Detect which cell encompasses the target text, then output its [x, y] center coordinate. 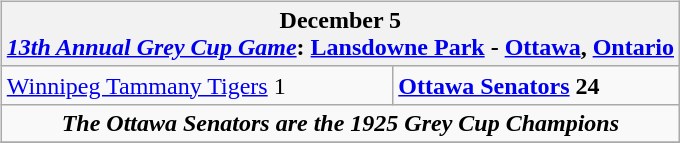
The Ottawa Senators are the 1925 Grey Cup Champions [340, 123]
December 513th Annual Grey Cup Game: Lansdowne Park - Ottawa, Ontario [340, 34]
Ottawa Senators 24 [536, 85]
Winnipeg Tammany Tigers 1 [196, 85]
